Capture the cell that displays the provided text and extract its [x, y] central coordinate. 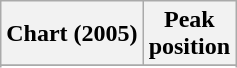
Chart (2005) [72, 34]
Peakposition [189, 34]
